From the cell containing the given text, extract its center point as (X, Y) coordinate. 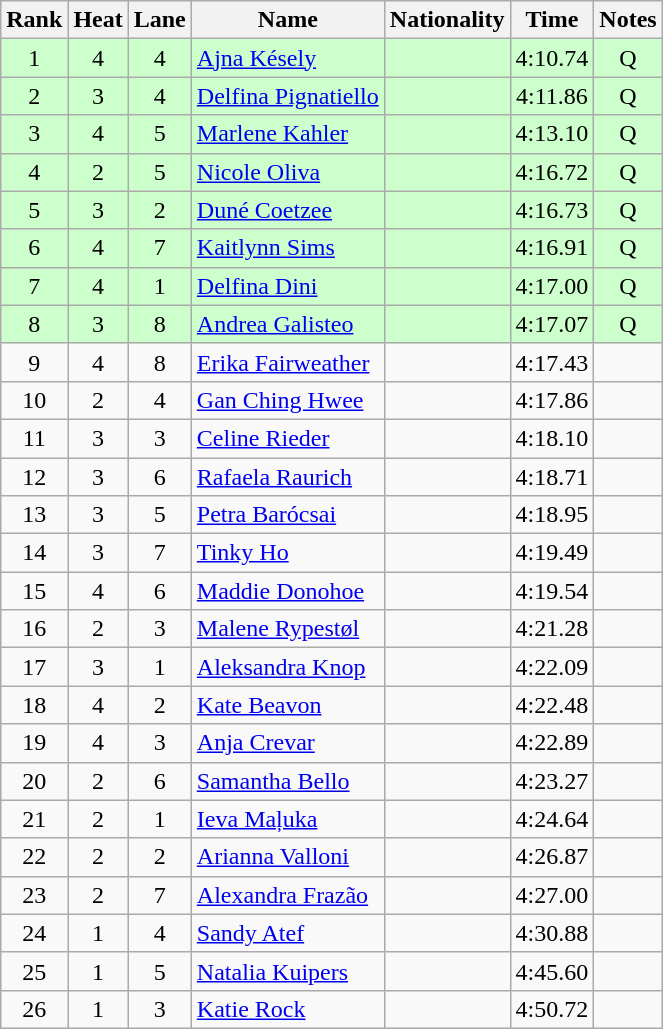
4:17.07 (552, 324)
Erika Fairweather (288, 362)
4:23.27 (552, 781)
10 (34, 400)
4:50.72 (552, 1009)
Arianna Valloni (288, 857)
25 (34, 971)
12 (34, 477)
Gan Ching Hwee (288, 400)
Time (552, 20)
17 (34, 667)
Nationality (447, 20)
9 (34, 362)
Ajna Késely (288, 58)
Rafaela Raurich (288, 477)
4:22.09 (552, 667)
16 (34, 629)
Ieva Maļuka (288, 819)
20 (34, 781)
4:22.89 (552, 743)
13 (34, 515)
Kaitlynn Sims (288, 248)
4:16.72 (552, 172)
Malene Rypestøl (288, 629)
Lane (160, 20)
Petra Barócsai (288, 515)
4:11.86 (552, 96)
Name (288, 20)
Nicole Oliva (288, 172)
4:13.10 (552, 134)
14 (34, 553)
Samantha Bello (288, 781)
4:18.10 (552, 438)
Celine Rieder (288, 438)
4:17.86 (552, 400)
22 (34, 857)
4:21.28 (552, 629)
Aleksandra Knop (288, 667)
23 (34, 895)
Delfina Pignatiello (288, 96)
26 (34, 1009)
Maddie Donohoe (288, 591)
4:17.00 (552, 286)
Rank (34, 20)
Delfina Dini (288, 286)
18 (34, 705)
4:16.91 (552, 248)
4:10.74 (552, 58)
Heat (98, 20)
4:22.48 (552, 705)
15 (34, 591)
4:18.95 (552, 515)
4:17.43 (552, 362)
Andrea Galisteo (288, 324)
Marlene Kahler (288, 134)
11 (34, 438)
Tinky Ho (288, 553)
Notes (628, 20)
Natalia Kuipers (288, 971)
21 (34, 819)
4:19.49 (552, 553)
Alexandra Frazão (288, 895)
19 (34, 743)
Katie Rock (288, 1009)
Kate Beavon (288, 705)
4:26.87 (552, 857)
Sandy Atef (288, 933)
4:18.71 (552, 477)
24 (34, 933)
4:30.88 (552, 933)
4:19.54 (552, 591)
4:27.00 (552, 895)
4:45.60 (552, 971)
4:24.64 (552, 819)
Anja Crevar (288, 743)
4:16.73 (552, 210)
Duné Coetzee (288, 210)
